For the text-containing cell, return its midpoint in (x, y) coordinate format. 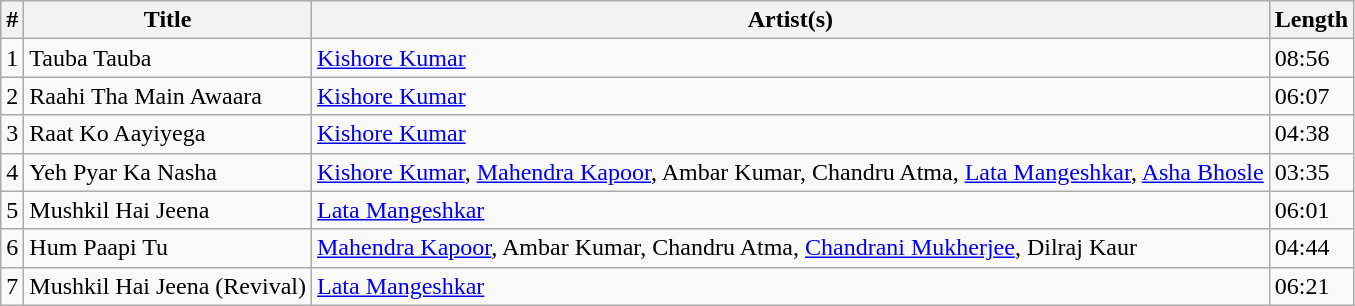
Hum Paapi Tu (168, 248)
6 (12, 248)
04:44 (1311, 248)
06:01 (1311, 210)
Yeh Pyar Ka Nasha (168, 172)
2 (12, 96)
08:56 (1311, 58)
7 (12, 286)
Mushkil Hai Jeena (Revival) (168, 286)
Raat Ko Aayiyega (168, 134)
Mushkil Hai Jeena (168, 210)
03:35 (1311, 172)
Title (168, 20)
5 (12, 210)
Artist(s) (790, 20)
1 (12, 58)
4 (12, 172)
Length (1311, 20)
Mahendra Kapoor, Ambar Kumar, Chandru Atma, Chandrani Mukherjee, Dilraj Kaur (790, 248)
Tauba Tauba (168, 58)
Kishore Kumar, Mahendra Kapoor, Ambar Kumar, Chandru Atma, Lata Mangeshkar, Asha Bhosle (790, 172)
06:07 (1311, 96)
Raahi Tha Main Awaara (168, 96)
# (12, 20)
3 (12, 134)
06:21 (1311, 286)
04:38 (1311, 134)
